Identify which cell holds the provided text, then report its (X, Y) central coordinate. 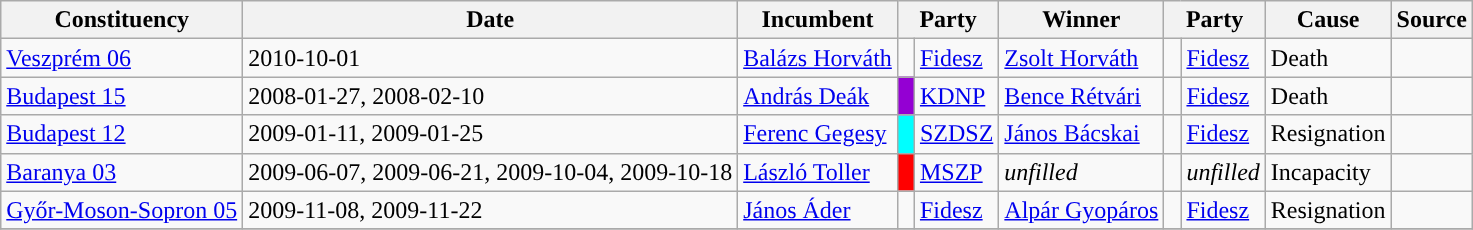
2009-06-07, 2009-06-21, 2009-10-04, 2009-10-18 (490, 172)
Incapacity (1328, 172)
2008-01-27, 2008-02-10 (490, 96)
2009-01-11, 2009-01-25 (490, 134)
Ferenc Gegesy (818, 134)
Balázs Horváth (818, 58)
Date (490, 20)
András Deák (818, 96)
János Bácskai (1082, 134)
László Toller (818, 172)
KDNP (956, 96)
Baranya 03 (122, 172)
János Áder (818, 210)
Source (1432, 20)
MSZP (956, 172)
Veszprém 06 (122, 58)
Budapest 15 (122, 96)
2010-10-01 (490, 58)
Winner (1082, 20)
SZDSZ (956, 134)
Bence Rétvári (1082, 96)
Alpár Gyopáros (1082, 210)
Constituency (122, 20)
Budapest 12 (122, 134)
2009-11-08, 2009-11-22 (490, 210)
Zsolt Horváth (1082, 58)
Incumbent (818, 20)
Cause (1328, 20)
Győr-Moson-Sopron 05 (122, 210)
